Locate the cell with the specified text and output its [X, Y] center coordinate. 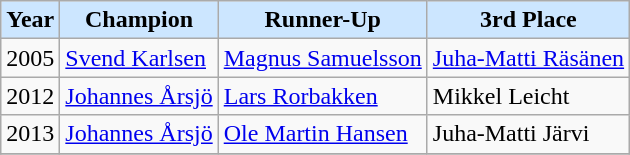
Ole Martin Hansen [322, 134]
2005 [30, 58]
Lars Rorbakken [322, 96]
Champion [139, 20]
2013 [30, 134]
Juha-Matti Järvi [528, 134]
2012 [30, 96]
Runner-Up [322, 20]
3rd Place [528, 20]
Year [30, 20]
Mikkel Leicht [528, 96]
Svend Karlsen [139, 58]
Magnus Samuelsson [322, 58]
Juha-Matti Räsänen [528, 58]
